Search for the cell housing the specified text and yield its (X, Y) center coordinate. 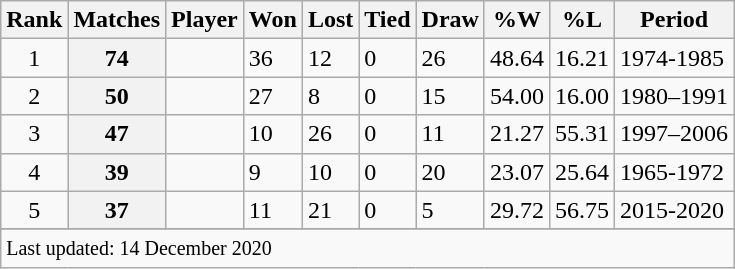
47 (117, 134)
%W (516, 20)
Player (205, 20)
Period (674, 20)
%L (582, 20)
1965-1972 (674, 172)
Rank (34, 20)
1974-1985 (674, 58)
27 (272, 96)
Lost (330, 20)
36 (272, 58)
Tied (388, 20)
23.07 (516, 172)
16.00 (582, 96)
37 (117, 210)
25.64 (582, 172)
16.21 (582, 58)
50 (117, 96)
15 (450, 96)
8 (330, 96)
Last updated: 14 December 2020 (368, 248)
Matches (117, 20)
2 (34, 96)
12 (330, 58)
Draw (450, 20)
4 (34, 172)
21.27 (516, 134)
Won (272, 20)
54.00 (516, 96)
1980–1991 (674, 96)
9 (272, 172)
74 (117, 58)
21 (330, 210)
48.64 (516, 58)
3 (34, 134)
1 (34, 58)
56.75 (582, 210)
29.72 (516, 210)
1997–2006 (674, 134)
39 (117, 172)
2015-2020 (674, 210)
55.31 (582, 134)
20 (450, 172)
